Detect which cell encompasses the target text, then output its (X, Y) center coordinate. 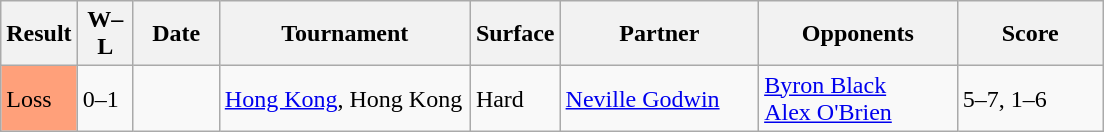
5–7, 1–6 (1030, 98)
Neville Godwin (660, 98)
0–1 (105, 98)
Surface (515, 34)
Date (176, 34)
Score (1030, 34)
Hong Kong, Hong Kong (344, 98)
Hard (515, 98)
Loss (39, 98)
Byron Black Alex O'Brien (858, 98)
Tournament (344, 34)
Partner (660, 34)
Result (39, 34)
W–L (105, 34)
Opponents (858, 34)
